Extract the (X, Y) coordinate from the center of the cell holding the provided text.  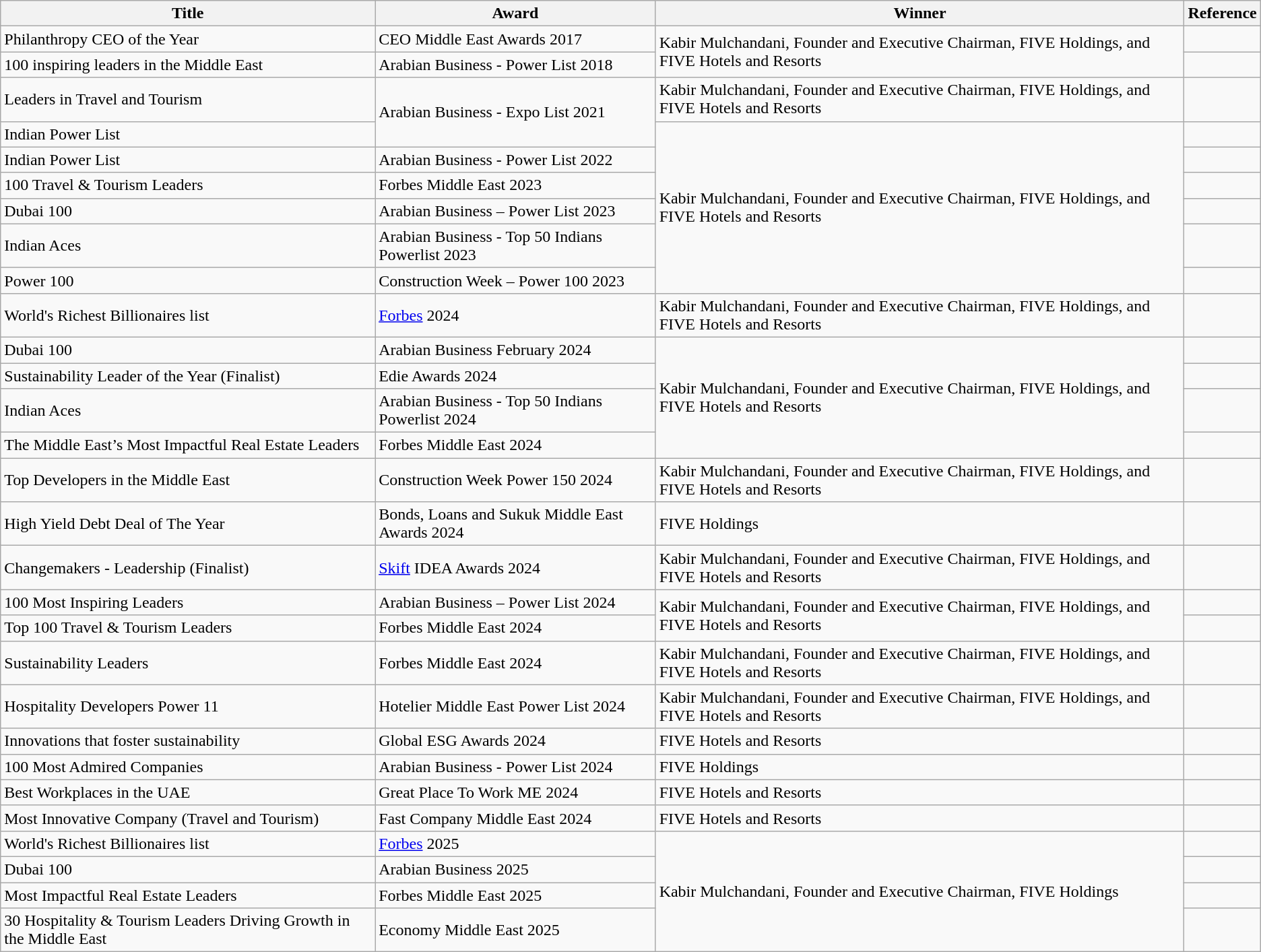
Kabir Mulchandani, Founder and Executive Chairman, FIVE Holdings (920, 891)
Forbes 2024 (515, 315)
Arabian Business - Power List 2018 (515, 65)
Power 100 (188, 280)
Award (515, 13)
Arabian Business - Power List 2024 (515, 767)
Winner (920, 13)
Construction Week – Power 100 2023 (515, 280)
Arabian Business February 2024 (515, 350)
Most Impactful Real Estate Leaders (188, 895)
The Middle East’s Most Impactful Real Estate Leaders (188, 445)
Forbes Middle East 2025 (515, 895)
Innovations that foster sustainability (188, 741)
100 inspiring leaders in the Middle East (188, 65)
Bonds, Loans and Sukuk Middle East Awards 2024 (515, 524)
Changemakers - Leadership (Finalist) (188, 567)
Skift IDEA Awards 2024 (515, 567)
Arabian Business – Power List 2024 (515, 602)
Top Developers in the Middle East (188, 480)
Leaders in Travel and Tourism (188, 100)
Fast Company Middle East 2024 (515, 818)
Title (188, 13)
Sustainability Leaders (188, 663)
Edie Awards 2024 (515, 375)
Arabian Business - Top 50 Indians Powerlist 2024 (515, 411)
Most Innovative Company (Travel and Tourism) (188, 818)
Top 100 Travel & Tourism Leaders (188, 628)
Arabian Business 2025 (515, 869)
100 Most Inspiring Leaders (188, 602)
100 Most Admired Companies (188, 767)
Great Place To Work ME 2024 (515, 792)
Sustainability Leader of the Year (Finalist) (188, 375)
High Yield Debt Deal of The Year (188, 524)
30 Hospitality & Tourism Leaders Driving Growth in the Middle East (188, 930)
100 Travel & Tourism Leaders (188, 185)
Construction Week Power 150 2024 (515, 480)
Arabian Business - Top 50 Indians Powerlist 2023 (515, 245)
Philanthropy CEO of the Year (188, 39)
Best Workplaces in the UAE (188, 792)
Hotelier Middle East Power List 2024 (515, 706)
Reference (1222, 13)
CEO Middle East Awards 2017 (515, 39)
Global ESG Awards 2024 (515, 741)
Arabian Business – Power List 2023 (515, 211)
Economy Middle East 2025 (515, 930)
Arabian Business - Power List 2022 (515, 160)
Hospitality Developers Power 11 (188, 706)
Arabian Business - Expo List 2021 (515, 112)
Forbes Middle East 2023 (515, 185)
Forbes 2025 (515, 844)
